Provide the [x, y] coordinate of the cell's center where the given text is located.  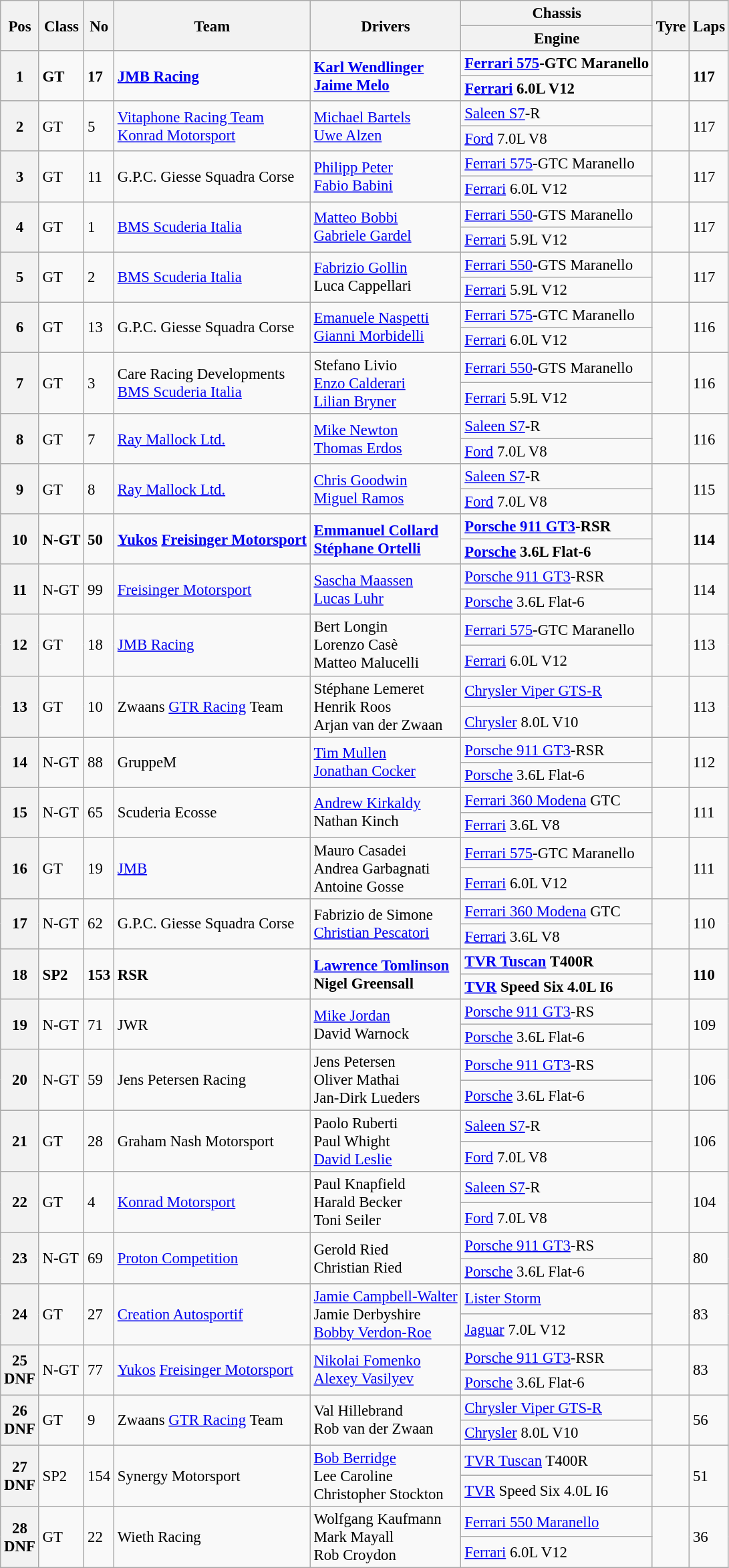
80 [710, 1258]
Sascha Maassen Lucas Luhr [386, 590]
Philipp Peter Fabio Babini [386, 176]
154 [99, 1476]
26DNF [20, 1420]
JWR [212, 1024]
104 [710, 1203]
Paul Knapfield Harald Becker Toni Seiler [386, 1203]
Lawrence Tomlinson Nigel Greensall [386, 974]
56 [710, 1420]
Stefano Livio Enzo Calderari Lilian Bryner [386, 383]
No [99, 25]
23 [20, 1258]
Proton Competition [212, 1258]
Paolo Ruberti Paul Whight David Leslie [386, 1142]
Jamie Campbell-Walter Jamie Derbyshire Bobby Verdon-Roe [386, 1314]
Synergy Motorsport [212, 1476]
Michael Bartels Uwe Alzen [386, 126]
Drivers [386, 25]
12 [20, 646]
Class [61, 25]
Fabrizio Gollin Luca Cappellari [386, 277]
Freisinger Motorsport [212, 590]
Mauro Casadei Andrea Garbagnati Antoine Gosse [386, 868]
Creation Autosportif [212, 1314]
Mike Jordan David Warnock [386, 1024]
6 [20, 328]
50 [99, 539]
Emanuele Naspetti Gianni Morbidelli [386, 328]
Engine [557, 39]
Wieth Racing [212, 1537]
Konrad Motorsport [212, 1203]
Val Hillebrand Rob van der Zwaan [386, 1420]
Lister Storm [557, 1299]
112 [710, 762]
27DNF [20, 1476]
65 [99, 813]
Scuderia Ecosse [212, 813]
Tyre [671, 25]
28DNF [20, 1537]
71 [99, 1024]
21 [20, 1142]
Pos [20, 25]
Nikolai Fomenko Alexey Vasilyev [386, 1370]
Jens Petersen Racing [212, 1080]
62 [99, 924]
24 [20, 1314]
RSR [212, 974]
36 [710, 1537]
109 [710, 1024]
Wolfgang Kaufmann Mark Mayall Rob Croydon [386, 1537]
Karl Wendlinger Jaime Melo [386, 76]
Laps [710, 25]
16 [20, 868]
GruppeM [212, 762]
JMB [212, 868]
69 [99, 1258]
Mike Newton Thomas Erdos [386, 438]
59 [99, 1080]
51 [710, 1476]
115 [710, 489]
Graham Nash Motorsport [212, 1142]
Care Racing Developments BMS Scuderia Italia [212, 383]
Fabrizio de Simone Christian Pescatori [386, 924]
Chassis [557, 13]
Tim Mullen Jonathan Cocker [386, 762]
99 [99, 590]
88 [99, 762]
Stéphane Lemeret Henrik Roos Arjan van der Zwaan [386, 706]
Bert Longin Lorenzo Casè Matteo Malucelli [386, 646]
27 [99, 1314]
Jens Petersen Oliver Mathai Jan-Dirk Lueders [386, 1080]
153 [99, 974]
Bob Berridge Lee Caroline Christopher Stockton [386, 1476]
Vitaphone Racing Team Konrad Motorsport [212, 126]
Ferrari 550 Maranello [557, 1522]
Andrew Kirkaldy Nathan Kinch [386, 813]
Chris Goodwin Miguel Ramos [386, 489]
20 [20, 1080]
14 [20, 762]
Jaguar 7.0L V12 [557, 1329]
Team [212, 25]
Gerold Ried Christian Ried [386, 1258]
Matteo Bobbi Gabriele Gardel [386, 227]
28 [99, 1142]
25DNF [20, 1370]
15 [20, 813]
Emmanuel Collard Stéphane Ortelli [386, 539]
77 [99, 1370]
